Find where the given text appears and provide that cell's center as [x, y] coordinate. 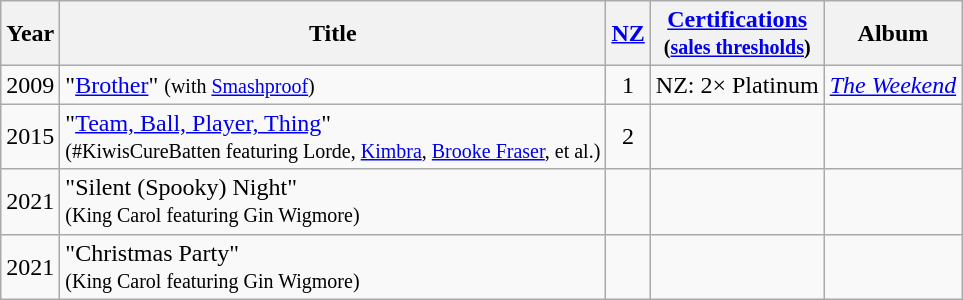
NZ: 2× Platinum [737, 85]
Year [30, 34]
"Team, Ball, Player, Thing"(#KiwisCureBatten featuring Lorde, Kimbra, Brooke Fraser, et al.) [333, 136]
Title [333, 34]
2009 [30, 85]
2 [628, 136]
2015 [30, 136]
"Christmas Party"(King Carol featuring Gin Wigmore) [333, 266]
Certifications(sales thresholds) [737, 34]
The Weekend [892, 85]
"Brother" (with Smashproof) [333, 85]
NZ [628, 34]
Album [892, 34]
"Silent (Spooky) Night"(King Carol featuring Gin Wigmore) [333, 202]
1 [628, 85]
